Search for the cell housing the specified text and yield its (X, Y) center coordinate. 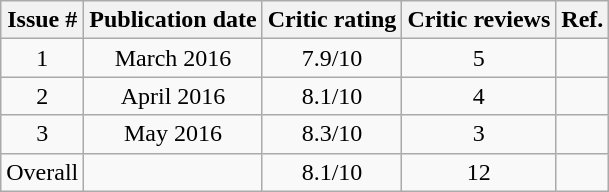
2 (42, 96)
Issue # (42, 20)
8.3/10 (332, 134)
Ref. (582, 20)
Overall (42, 172)
April 2016 (173, 96)
5 (479, 58)
Critic reviews (479, 20)
Critic rating (332, 20)
4 (479, 96)
March 2016 (173, 58)
1 (42, 58)
May 2016 (173, 134)
7.9/10 (332, 58)
12 (479, 172)
Publication date (173, 20)
